Provide the [X, Y] coordinate of the cell's center where the given text is located.  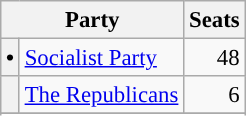
Party [92, 20]
6 [214, 95]
48 [214, 58]
• [10, 58]
Seats [214, 20]
The Republicans [101, 95]
Socialist Party [101, 58]
